Search for the cell housing the specified text and yield its (x, y) center coordinate. 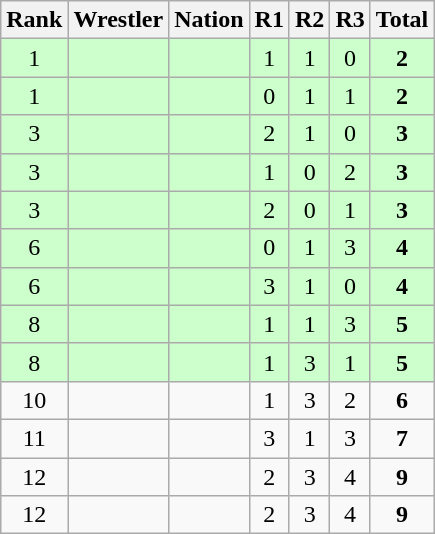
R1 (269, 20)
R3 (350, 20)
11 (34, 438)
Rank (34, 20)
Total (402, 20)
Wrestler (118, 20)
Nation (209, 20)
R2 (309, 20)
7 (402, 438)
10 (34, 400)
